Provide the [x, y] coordinate of the cell's center where the given text is located.  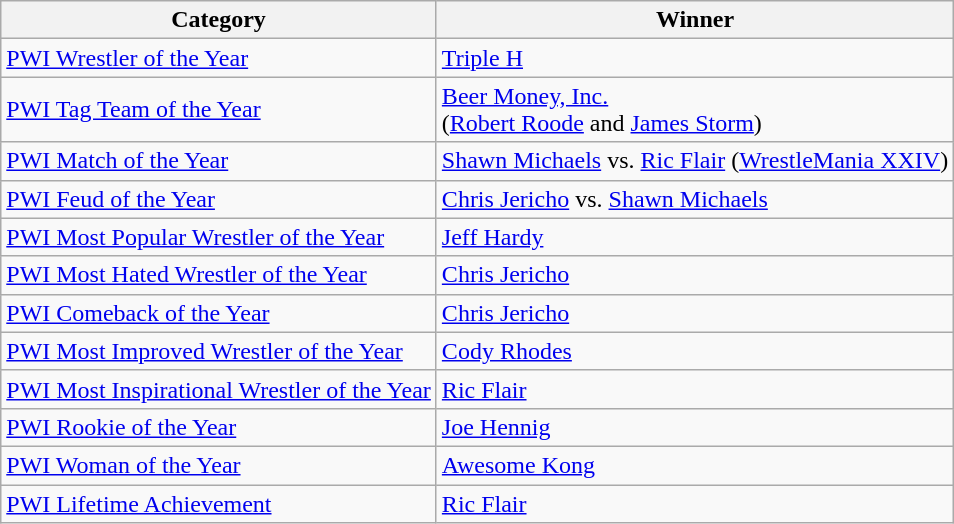
PWI Lifetime Achievement [219, 503]
PWI Woman of the Year [219, 465]
Jeff Hardy [694, 237]
PWI Most Improved Wrestler of the Year [219, 351]
PWI Most Hated Wrestler of the Year [219, 275]
Awesome Kong [694, 465]
PWI Match of the Year [219, 161]
Winner [694, 20]
PWI Comeback of the Year [219, 313]
PWI Rookie of the Year [219, 427]
PWI Most Inspirational Wrestler of the Year [219, 389]
Cody Rhodes [694, 351]
Beer Money, Inc.(Robert Roode and James Storm) [694, 110]
PWI Feud of the Year [219, 199]
PWI Tag Team of the Year [219, 110]
Chris Jericho vs. Shawn Michaels [694, 199]
Shawn Michaels vs. Ric Flair (WrestleMania XXIV) [694, 161]
Joe Hennig [694, 427]
PWI Most Popular Wrestler of the Year [219, 237]
Category [219, 20]
PWI Wrestler of the Year [219, 58]
Triple H [694, 58]
